Detect which cell encompasses the target text, then output its (X, Y) center coordinate. 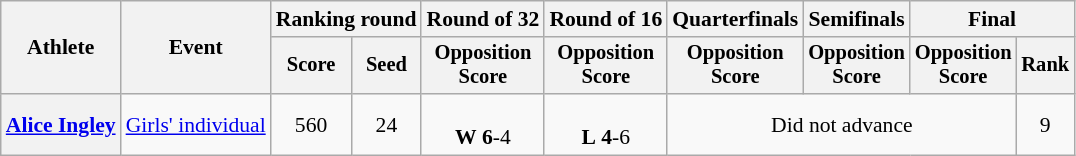
Round of 32 (482, 19)
Alice Ingley (61, 124)
Rank (1045, 66)
Event (196, 48)
9 (1045, 124)
Round of 16 (606, 19)
560 (312, 124)
W 6-4 (482, 124)
Score (312, 66)
Girls' individual (196, 124)
Quarterfinals (735, 19)
24 (386, 124)
Seed (386, 66)
Ranking round (346, 19)
Did not advance (842, 124)
L 4-6 (606, 124)
Athlete (61, 48)
Final (992, 19)
Semifinals (856, 19)
